Provide the [x, y] coordinate of the cell's center where the given text is located.  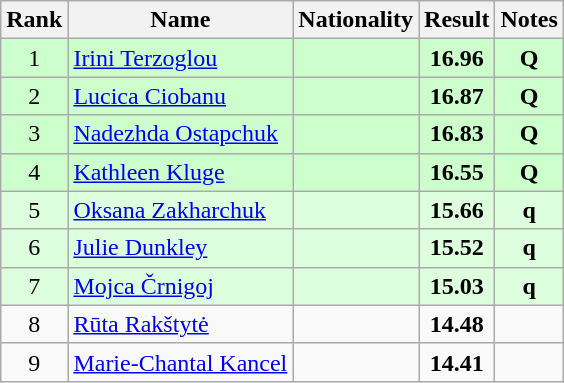
Marie-Chantal Kancel [180, 362]
Rank [34, 20]
Nationality [356, 20]
3 [34, 134]
Mojca Črnigoj [180, 286]
14.41 [457, 362]
5 [34, 210]
8 [34, 324]
Nadezhda Ostapchuk [180, 134]
1 [34, 58]
16.87 [457, 96]
Lucica Ciobanu [180, 96]
16.83 [457, 134]
15.52 [457, 248]
15.03 [457, 286]
16.55 [457, 172]
4 [34, 172]
16.96 [457, 58]
14.48 [457, 324]
15.66 [457, 210]
Oksana Zakharchuk [180, 210]
6 [34, 248]
Rūta Rakštytė [180, 324]
Name [180, 20]
Result [457, 20]
9 [34, 362]
2 [34, 96]
Notes [529, 20]
Irini Terzoglou [180, 58]
Julie Dunkley [180, 248]
7 [34, 286]
Kathleen Kluge [180, 172]
